From the cell containing the given text, extract its center point as [X, Y] coordinate. 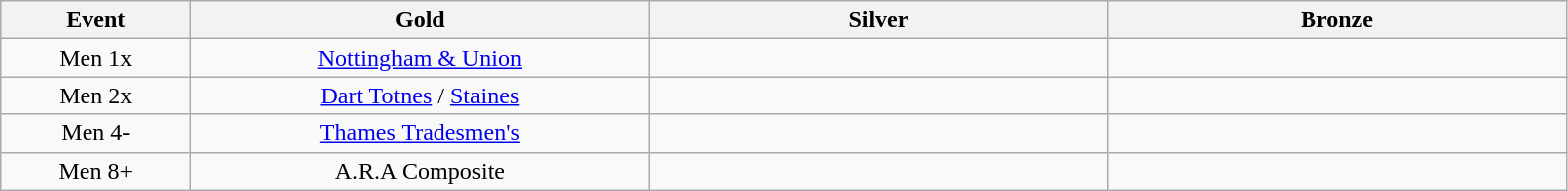
Dart Totnes / Staines [420, 95]
Gold [420, 20]
Men 4- [95, 133]
A.R.A Composite [420, 171]
Nottingham & Union [420, 58]
Men 1x [95, 58]
Thames Tradesmen's [420, 133]
Men 8+ [95, 171]
Bronze [1336, 20]
Silver [879, 20]
Event [95, 20]
Men 2x [95, 95]
